For the text-containing cell, return its midpoint in (x, y) coordinate format. 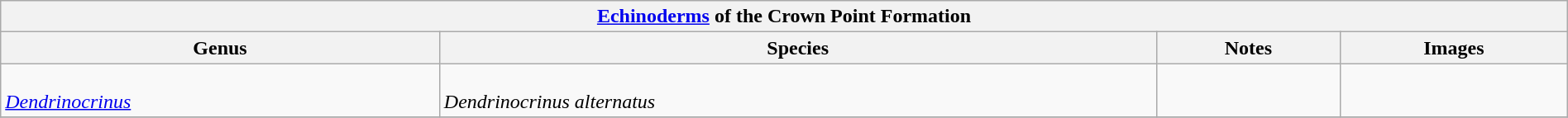
Genus (220, 48)
Echinoderms of the Crown Point Formation (784, 17)
Species (797, 48)
Notes (1249, 48)
Dendrinocrinus alternatus (797, 91)
Images (1454, 48)
Dendrinocrinus (220, 91)
